Provide the (X, Y) coordinate of the cell's center where the given text is located.  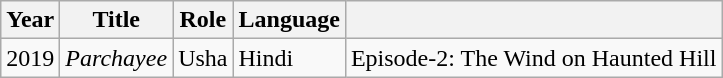
Language (289, 20)
Parchayee (116, 58)
Year (30, 20)
Usha (203, 58)
Role (203, 20)
Episode-2: The Wind on Haunted Hill (533, 58)
2019 (30, 58)
Title (116, 20)
Hindi (289, 58)
